Detect which cell encompasses the target text, then output its (x, y) center coordinate. 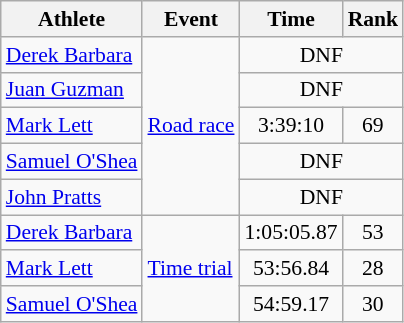
Event (190, 19)
53:56.84 (292, 269)
Juan Guzman (72, 90)
Time trial (190, 268)
69 (374, 126)
28 (374, 269)
Rank (374, 19)
Road race (190, 126)
Athlete (72, 19)
53 (374, 233)
54:59.17 (292, 304)
Time (292, 19)
John Pratts (72, 197)
1:05:05.87 (292, 233)
30 (374, 304)
3:39:10 (292, 126)
